Search for the cell housing the specified text and yield its (x, y) center coordinate. 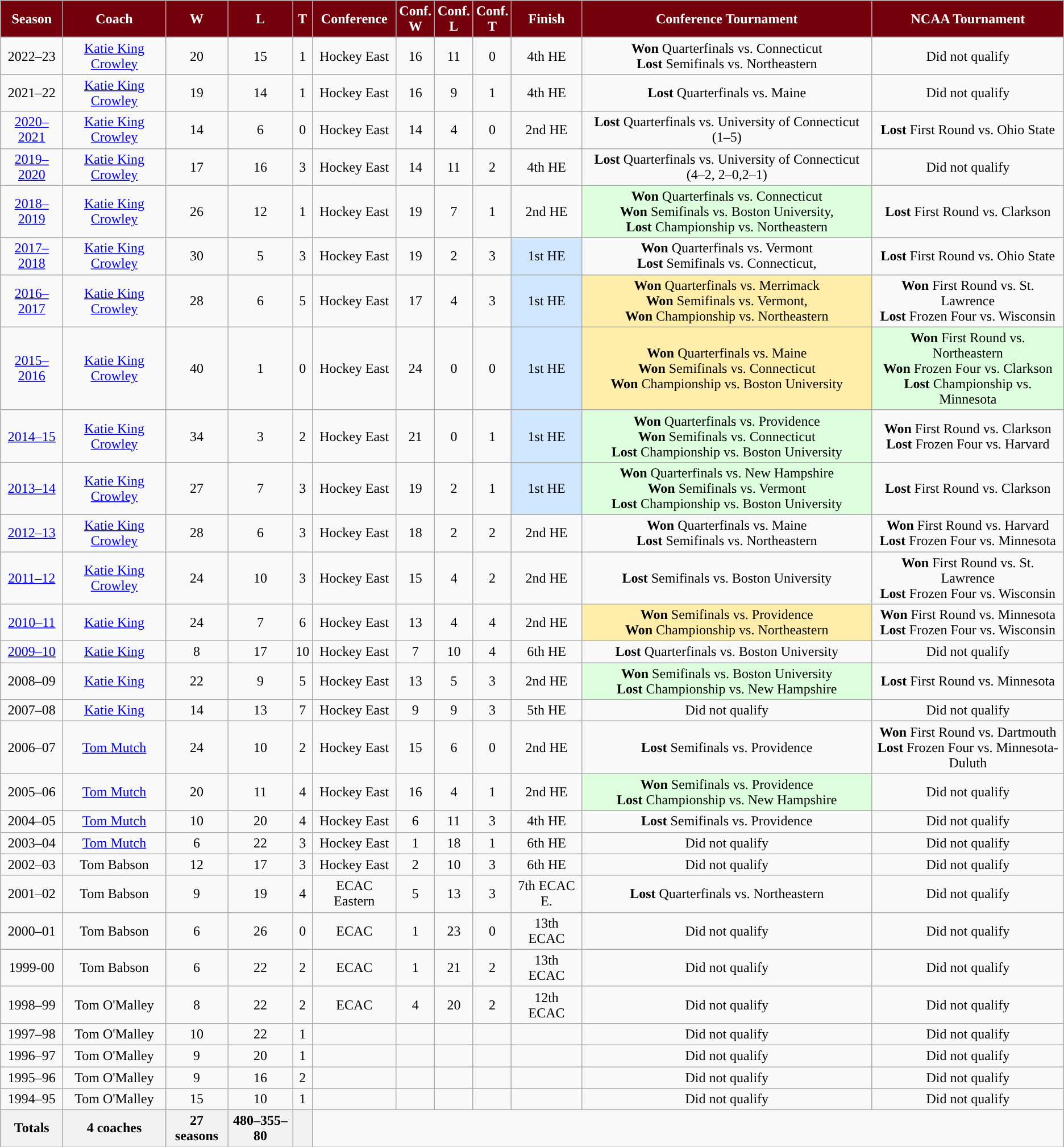
2013–14 (32, 488)
12th ECAC (547, 1005)
2009–10 (32, 652)
23 (454, 931)
1997–98 (32, 1034)
2004–05 (32, 821)
Conf. L (454, 19)
4 coaches (114, 1129)
Conf. W (415, 19)
1996–97 (32, 1055)
Conference Tournament (726, 19)
2021–22 (32, 93)
Lost First Round vs. Minnesota (967, 681)
W (197, 19)
27 seasons (197, 1129)
34 (197, 436)
Won Semifinals vs. Providence Lost Championship vs. New Hampshire (726, 792)
Won Semifinals vs. Providence Won Championship vs. Northeastern (726, 623)
Won Quarterfinals vs. Connecticut Won Semifinals vs. Boston University, Lost Championship vs. Northeastern (726, 211)
40 (197, 368)
Won Quarterfinals vs. Connecticut Lost Semifinals vs. Northeastern (726, 56)
480–355–80 (260, 1129)
2011–12 (32, 577)
Conference (355, 19)
Won Quarterfinals vs. New Hampshire Won Semifinals vs. Vermont Lost Championship vs. Boston University (726, 488)
Lost Semifinals vs. Boston University (726, 577)
27 (197, 488)
Won First Round vs. Minnesota Lost Frozen Four vs. Wisconsin (967, 623)
30 (197, 256)
Lost Quarterfinals vs. University of Connecticut (1–5) (726, 130)
2012–13 (32, 533)
Won First Round vs. Clarkson Lost Frozen Four vs. Harvard (967, 436)
2007–08 (32, 710)
Lost Quarterfinals vs. Maine (726, 93)
2022–23 (32, 56)
Totals (32, 1129)
7th ECAC E. (547, 894)
2000–01 (32, 931)
5th HE (547, 710)
Won First Round vs. Northeastern Won Frozen Four vs. Clarkson Lost Championship vs. Minnesota (967, 368)
Finish (547, 19)
2020–2021 (32, 130)
2006–07 (32, 747)
Season (32, 19)
2014–15 (32, 436)
Won First Round vs. Harvard Lost Frozen Four vs. Minnesota (967, 533)
2003–04 (32, 843)
Won Quarterfinals vs. Merrimack Won Semifinals vs. Vermont, Won Championship vs. Northeastern (726, 301)
1994–95 (32, 1099)
L (260, 19)
NCAA Tournament (967, 19)
1995–96 (32, 1077)
Coach (114, 19)
Lost Quarterfinals vs. Northeastern (726, 894)
2016–2017 (32, 301)
T (302, 19)
Lost Quarterfinals vs. University of Connecticut (4–2, 2–0,2–1) (726, 167)
Conf. T (492, 19)
Won Quarterfinals vs. Providence Won Semifinals vs. Connecticut Lost Championship vs. Boston University (726, 436)
ECAC Eastern (355, 894)
2010–11 (32, 623)
2008–09 (32, 681)
1998–99 (32, 1005)
2018–2019 (32, 211)
2019–2020 (32, 167)
Won First Round vs. Dartmouth Lost Frozen Four vs. Minnesota-Duluth (967, 747)
Won Quarterfinals vs. Maine Won Semifinals vs. Connecticut Won Championship vs. Boston University (726, 368)
2002–03 (32, 865)
Won Semifinals vs. Boston University Lost Championship vs. New Hampshire (726, 681)
Won Quarterfinals vs. Vermont Lost Semifinals vs. Connecticut, (726, 256)
Won Quarterfinals vs. Maine Lost Semifinals vs. Northeastern (726, 533)
2005–06 (32, 792)
1999-00 (32, 967)
2015–2016 (32, 368)
Lost Quarterfinals vs. Boston University (726, 652)
2017–2018 (32, 256)
2001–02 (32, 894)
